Determine the [x, y] coordinate at the center of the cell enclosing the given text.  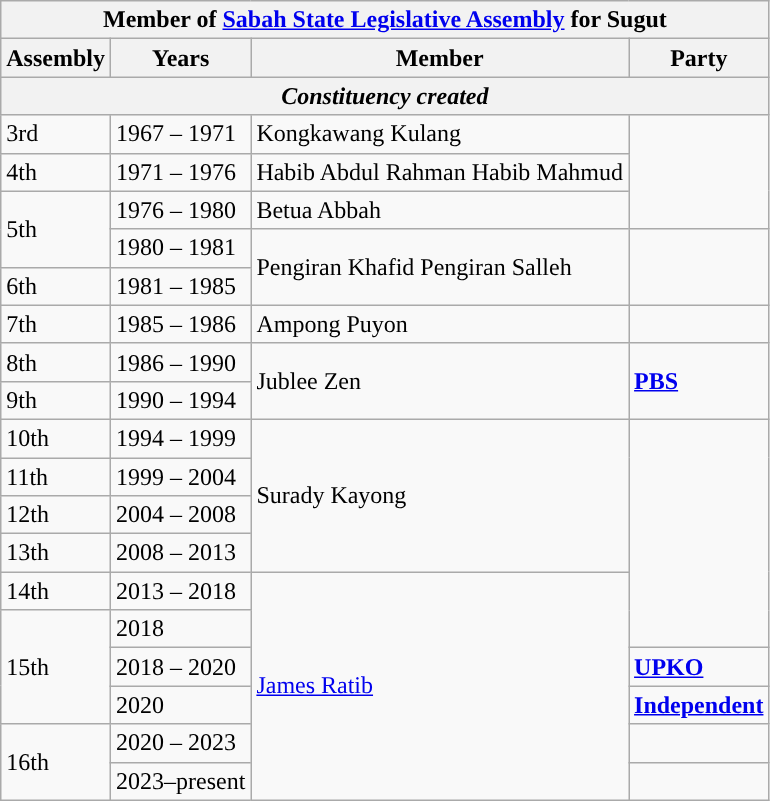
Years [180, 58]
1994 – 1999 [180, 438]
Pengiran Khafid Pengiran Salleh [440, 267]
4th [56, 172]
2008 – 2013 [180, 553]
Habib Abdul Rahman Habib Mahmud [440, 172]
Party [699, 58]
12th [56, 515]
Kongkawang Kulang [440, 134]
1981 – 1985 [180, 286]
1986 – 1990 [180, 362]
Independent [699, 705]
13th [56, 553]
14th [56, 591]
UPKO [699, 667]
15th [56, 667]
1990 – 1994 [180, 400]
Constituency created [385, 96]
2020 [180, 705]
James Ratib [440, 686]
11th [56, 477]
1999 – 2004 [180, 477]
Ampong Puyon [440, 324]
8th [56, 362]
10th [56, 438]
2013 – 2018 [180, 591]
1985 – 1986 [180, 324]
Member [440, 58]
5th [56, 229]
7th [56, 324]
2018 – 2020 [180, 667]
Assembly [56, 58]
1971 – 1976 [180, 172]
1976 – 1980 [180, 210]
Member of Sabah State Legislative Assembly for Sugut [385, 20]
9th [56, 400]
16th [56, 762]
Jublee Zen [440, 381]
2020 – 2023 [180, 743]
Surady Kayong [440, 495]
PBS [699, 381]
1980 – 1981 [180, 248]
Betua Abbah [440, 210]
1967 – 1971 [180, 134]
6th [56, 286]
2004 – 2008 [180, 515]
2023–present [180, 781]
3rd [56, 134]
2018 [180, 629]
